Find where the given text appears and provide that cell's center as [X, Y] coordinate. 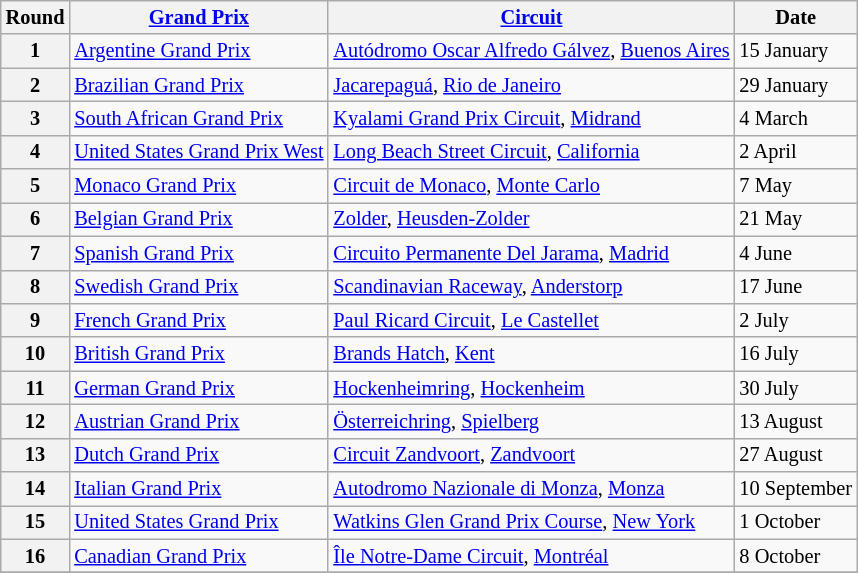
Autodromo Nazionale di Monza, Monza [531, 489]
1 [36, 51]
2 July [796, 320]
10 [36, 354]
4 March [796, 118]
3 [36, 118]
Circuit [531, 17]
Round [36, 17]
2 [36, 85]
Jacarepaguá, Rio de Janeiro [531, 85]
5 [36, 186]
6 [36, 219]
16 July [796, 354]
8 [36, 287]
Autódromo Oscar Alfredo Gálvez, Buenos Aires [531, 51]
11 [36, 388]
7 [36, 253]
French Grand Prix [198, 320]
15 [36, 522]
13 August [796, 421]
21 May [796, 219]
Watkins Glen Grand Prix Course, New York [531, 522]
12 [36, 421]
Circuit Zandvoort, Zandvoort [531, 455]
Paul Ricard Circuit, Le Castellet [531, 320]
Brazilian Grand Prix [198, 85]
2 April [796, 152]
Italian Grand Prix [198, 489]
Argentine Grand Prix [198, 51]
9 [36, 320]
German Grand Prix [198, 388]
15 January [796, 51]
29 January [796, 85]
Hockenheimring, Hockenheim [531, 388]
Dutch Grand Prix [198, 455]
Île Notre-Dame Circuit, Montréal [531, 556]
United States Grand Prix West [198, 152]
Circuit de Monaco, Monte Carlo [531, 186]
Canadian Grand Prix [198, 556]
Belgian Grand Prix [198, 219]
7 May [796, 186]
South African Grand Prix [198, 118]
Circuito Permanente Del Jarama, Madrid [531, 253]
4 June [796, 253]
13 [36, 455]
Brands Hatch, Kent [531, 354]
Austrian Grand Prix [198, 421]
Grand Prix [198, 17]
14 [36, 489]
Kyalami Grand Prix Circuit, Midrand [531, 118]
4 [36, 152]
10 September [796, 489]
Zolder, Heusden-Zolder [531, 219]
8 October [796, 556]
United States Grand Prix [198, 522]
16 [36, 556]
17 June [796, 287]
Spanish Grand Prix [198, 253]
Date [796, 17]
30 July [796, 388]
Monaco Grand Prix [198, 186]
Scandinavian Raceway, Anderstorp [531, 287]
Österreichring, Spielberg [531, 421]
British Grand Prix [198, 354]
Swedish Grand Prix [198, 287]
Long Beach Street Circuit, California [531, 152]
1 October [796, 522]
27 August [796, 455]
